Output the (X, Y) coordinate of the center of the cell containing the given text.  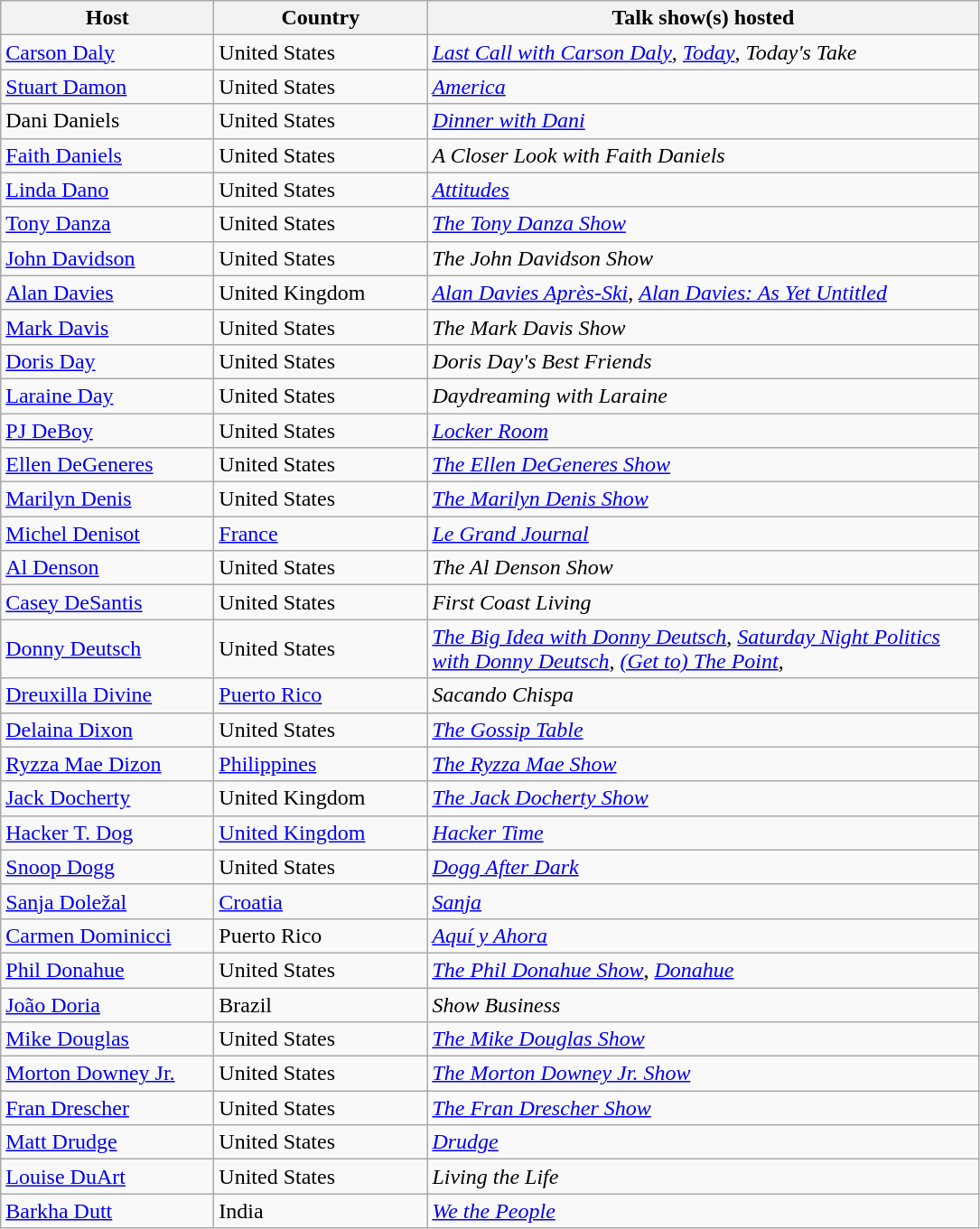
Tony Danza (107, 224)
The Ellen DeGeneres Show (703, 465)
Casey DeSantis (107, 602)
Sanja (703, 901)
Dogg After Dark (703, 867)
Philippines (321, 764)
The Mike Douglas Show (703, 1039)
Michel Denisot (107, 534)
Stuart Damon (107, 87)
The Marilyn Denis Show (703, 499)
Snoop Dogg (107, 867)
Hacker T. Dog (107, 833)
Dreuxilla Divine (107, 695)
Sanja Doležal (107, 901)
The Jack Docherty Show (703, 798)
The Tony Danza Show (703, 224)
Drudge (703, 1142)
Carmen Dominicci (107, 936)
Ryzza Mae Dizon (107, 764)
A Closer Look with Faith Daniels (703, 155)
Alan Davies (107, 293)
The Mark Davis Show (703, 327)
Talk show(s) hosted (703, 18)
First Coast Living (703, 602)
The Big Idea with Donny Deutsch, Saturday Night Politics with Donny Deutsch, (Get to) The Point, (703, 648)
Mark Davis (107, 327)
Attitudes (703, 190)
Carson Daly (107, 52)
Donny Deutsch (107, 648)
Louise DuArt (107, 1177)
Doris Day (107, 361)
Show Business (703, 1005)
The Al Denson Show (703, 568)
Living the Life (703, 1177)
Delaina Dixon (107, 730)
Le Grand Journal (703, 534)
The Gossip Table (703, 730)
Doris Day's Best Friends (703, 361)
Fran Drescher (107, 1108)
The Phil Donahue Show, Donahue (703, 970)
PJ DeBoy (107, 431)
The Ryzza Mae Show (703, 764)
Country (321, 18)
Alan Davies Après-Ski, Alan Davies: As Yet Untitled (703, 293)
Laraine Day (107, 396)
Dinner with Dani (703, 121)
Brazil (321, 1005)
Sacando Chispa (703, 695)
Marilyn Denis (107, 499)
We the People (703, 1211)
The Morton Downey Jr. Show (703, 1074)
Croatia (321, 901)
Last Call with Carson Daly, Today, Today's Take (703, 52)
America (703, 87)
João Doria (107, 1005)
Barkha Dutt (107, 1211)
Jack Docherty (107, 798)
Faith Daniels (107, 155)
Phil Donahue (107, 970)
France (321, 534)
Matt Drudge (107, 1142)
Mike Douglas (107, 1039)
Host (107, 18)
India (321, 1211)
Daydreaming with Laraine (703, 396)
Aquí y Ahora (703, 936)
John Davidson (107, 258)
Dani Daniels (107, 121)
Al Denson (107, 568)
The Fran Drescher Show (703, 1108)
The John Davidson Show (703, 258)
Morton Downey Jr. (107, 1074)
Locker Room (703, 431)
Ellen DeGeneres (107, 465)
Hacker Time (703, 833)
Linda Dano (107, 190)
